Provide the [x, y] coordinate of the cell's center where the given text is located.  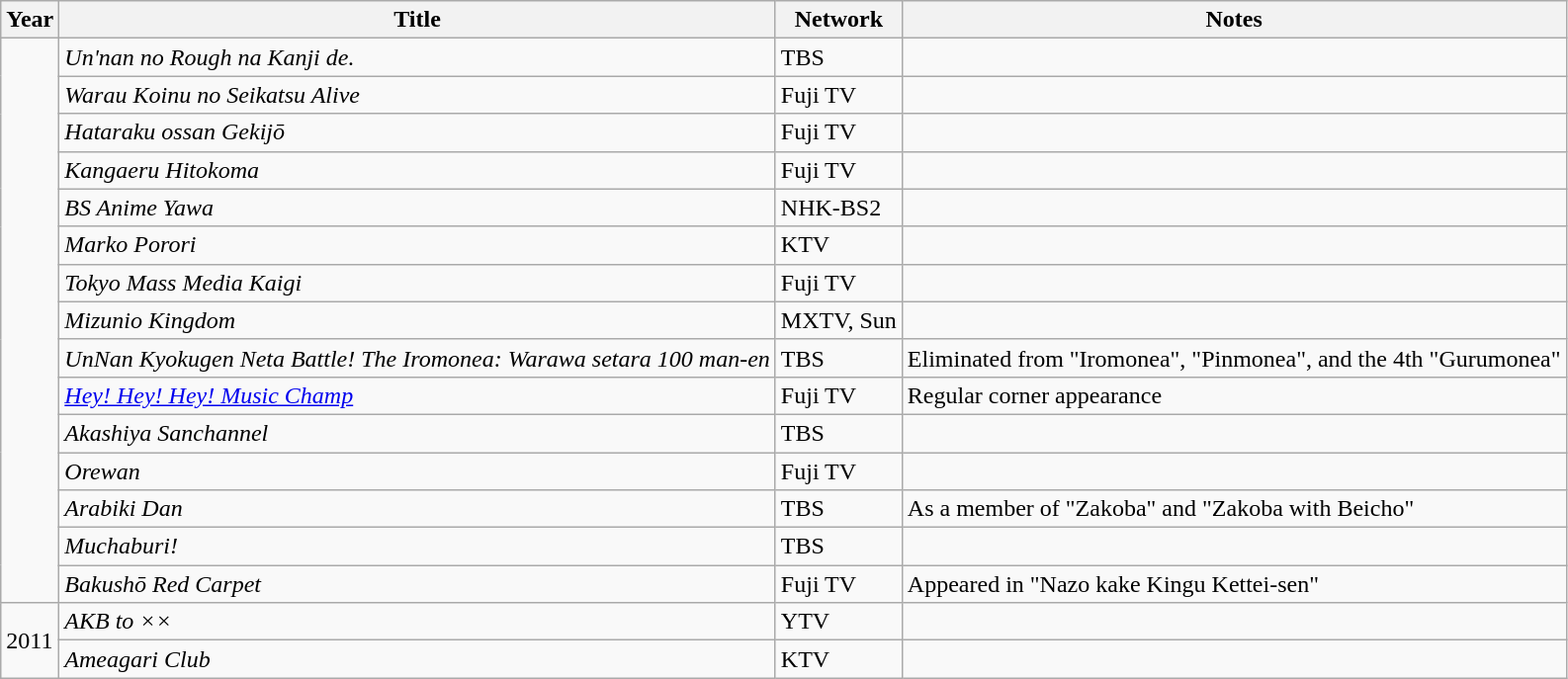
Hataraku ossan Gekijō [417, 132]
Appeared in "Nazo kake Kingu Kettei-sen" [1234, 584]
Arabiki Dan [417, 509]
Year [30, 20]
Orewan [417, 471]
Marko Porori [417, 245]
UnNan Kyokugen Neta Battle! The Iromonea: Warawa setara 100 man-en [417, 358]
MXTV, Sun [838, 320]
Bakushō Red Carpet [417, 584]
YTV [838, 622]
Mizunio Kingdom [417, 320]
Eliminated from "Iromonea", "Pinmonea", and the 4th "Gurumonea" [1234, 358]
AKB to ×× [417, 622]
Kangaeru Hitokoma [417, 170]
Muchaburi! [417, 547]
Warau Koinu no Seikatsu Alive [417, 95]
BS Anime Yawa [417, 208]
Network [838, 20]
Notes [1234, 20]
Title [417, 20]
Akashiya Sanchannel [417, 433]
As a member of "Zakoba" and "Zakoba with Beicho" [1234, 509]
Tokyo Mass Media Kaigi [417, 283]
Un'nan no Rough na Kanji de. [417, 57]
2011 [30, 640]
NHK-BS2 [838, 208]
Hey! Hey! Hey! Music Champ [417, 395]
Ameagari Club [417, 659]
Regular corner appearance [1234, 395]
